Output the (X, Y) coordinate of the center of the cell containing the given text.  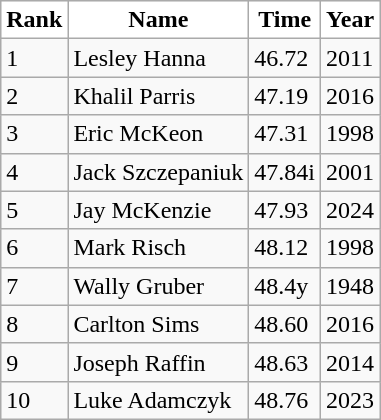
4 (34, 172)
47.93 (285, 210)
1948 (350, 286)
47.19 (285, 96)
Carlton Sims (158, 324)
46.72 (285, 58)
48.4y (285, 286)
Khalil Parris (158, 96)
48.76 (285, 400)
Rank (34, 20)
Jack Szczepaniuk (158, 172)
5 (34, 210)
7 (34, 286)
6 (34, 248)
2001 (350, 172)
Name (158, 20)
9 (34, 362)
48.60 (285, 324)
Wally Gruber (158, 286)
Mark Risch (158, 248)
Time (285, 20)
47.84i (285, 172)
Joseph Raffin (158, 362)
Year (350, 20)
1 (34, 58)
2011 (350, 58)
2024 (350, 210)
48.12 (285, 248)
48.63 (285, 362)
8 (34, 324)
47.31 (285, 134)
10 (34, 400)
Luke Adamczyk (158, 400)
2014 (350, 362)
Lesley Hanna (158, 58)
Jay McKenzie (158, 210)
3 (34, 134)
Eric McKeon (158, 134)
2 (34, 96)
2023 (350, 400)
